Detect which cell encompasses the target text, then output its (X, Y) center coordinate. 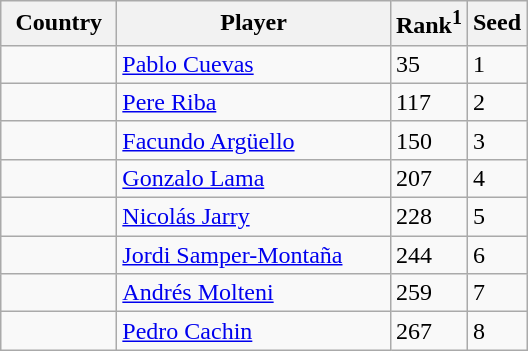
Andrés Molteni (254, 293)
2 (496, 102)
Pablo Cuevas (254, 64)
Facundo Argüello (254, 140)
Pere Riba (254, 102)
1 (496, 64)
207 (428, 178)
Nicolás Jarry (254, 217)
5 (496, 217)
244 (428, 255)
Player (254, 24)
Seed (496, 24)
117 (428, 102)
Gonzalo Lama (254, 178)
Pedro Cachin (254, 331)
267 (428, 331)
3 (496, 140)
228 (428, 217)
150 (428, 140)
6 (496, 255)
Jordi Samper-Montaña (254, 255)
259 (428, 293)
Country (59, 24)
7 (496, 293)
4 (496, 178)
Rank1 (428, 24)
8 (496, 331)
35 (428, 64)
